Determine the [X, Y] coordinate at the center of the cell enclosing the given text.  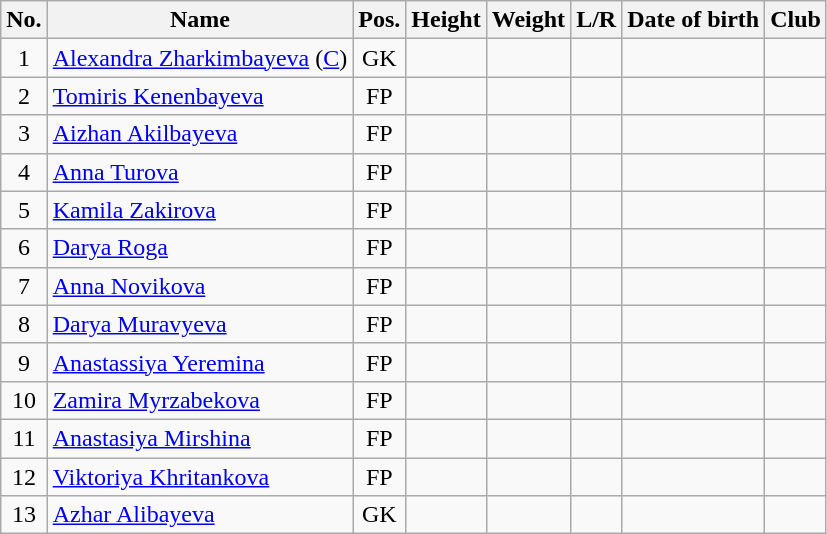
Darya Roga [200, 248]
L/R [596, 20]
Height [446, 20]
Alexandra Zharkimbayeva (C) [200, 58]
Aizhan Akilbayeva [200, 134]
Date of birth [694, 20]
Anna Turova [200, 172]
8 [24, 324]
Zamira Myrzabekova [200, 400]
5 [24, 210]
6 [24, 248]
3 [24, 134]
7 [24, 286]
13 [24, 515]
Anna Novikova [200, 286]
No. [24, 20]
Azhar Alibayeva [200, 515]
Anastasiya Mirshina [200, 438]
10 [24, 400]
11 [24, 438]
9 [24, 362]
Pos. [380, 20]
1 [24, 58]
Club [796, 20]
Kamila Zakirova [200, 210]
Name [200, 20]
Darya Muravyeva [200, 324]
12 [24, 477]
Tomiris Kenenbayeva [200, 96]
Weight [528, 20]
Anastassiya Yeremina [200, 362]
Viktoriya Khritankova [200, 477]
4 [24, 172]
2 [24, 96]
